Return the [X, Y] coordinate for the center point of the cell that contains the specified text.  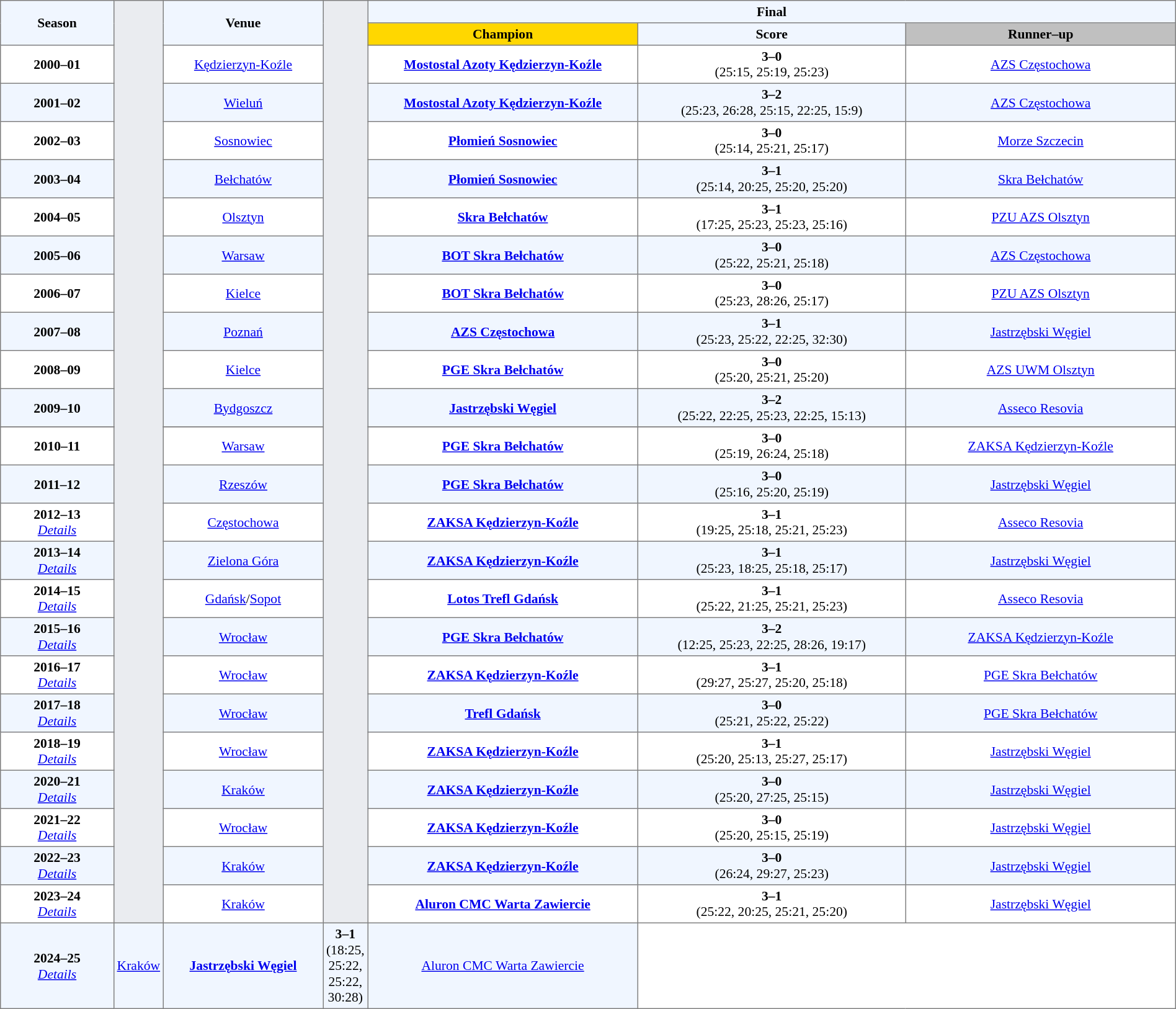
Olsztyn [243, 217]
Sosnowiec [243, 141]
3–2(25:22, 22:25, 25:23, 22:25, 15:13) [772, 408]
3–1(25:14, 20:25, 25:20, 25:20) [772, 179]
2006–07 [57, 294]
3–1(25:22, 21:25, 25:21, 25:23) [772, 599]
3–2(25:23, 26:28, 25:15, 22:25, 15:9) [772, 102]
2013–14Details [57, 560]
2017–18Details [57, 713]
3–0(25:14, 25:21, 25:17) [772, 141]
2009–10 [57, 408]
Poznań [243, 331]
3–0(25:20, 25:21, 25:20) [772, 370]
Zielona Góra [243, 560]
3–0(25:23, 28:26, 25:17) [772, 294]
2015–16Details [57, 637]
2012–13Details [57, 522]
Częstochowa [243, 522]
2023–24Details [57, 904]
2000–01 [57, 65]
2014–15Details [57, 599]
3–0(26:24, 29:27, 25:23) [772, 866]
2021–22Details [57, 828]
Wieluń [243, 102]
3–1(17:25, 25:23, 25:23, 25:16) [772, 217]
3–0(25:22, 25:21, 25:18) [772, 255]
Champion [502, 34]
Venue [243, 23]
Runner–up [1041, 34]
2003–04 [57, 179]
Trefl Gdańsk [502, 713]
3–1(25:20, 25:13, 25:27, 25:17) [772, 751]
3–0(25:16, 25:20, 25:19) [772, 484]
3–0(25:15, 25:19, 25:23) [772, 65]
Bełchatów [243, 179]
2010–11 [57, 446]
2008–09 [57, 370]
3–1(25:23, 18:25, 25:18, 25:17) [772, 560]
3–1(25:23, 25:22, 22:25, 32:30) [772, 331]
2001–02 [57, 102]
2016–17Details [57, 675]
2007–08 [57, 331]
2022–23Details [57, 866]
2011–12 [57, 484]
2004–05 [57, 217]
Rzeszów [243, 484]
3–1(25:22, 20:25, 25:21, 25:20) [772, 904]
2005–06 [57, 255]
Morze Szczecin [1041, 141]
2024–25Details [57, 966]
3–2(12:25, 25:23, 22:25, 28:26, 19:17) [772, 637]
Season [57, 23]
Final [772, 12]
Kędzierzyn-Koźle [243, 65]
3–1(18:25, 25:22, 25:22, 30:28) [345, 966]
AZS UWM Olsztyn [1041, 370]
Lotos Trefl Gdańsk [502, 599]
2018–19Details [57, 751]
3–0(25:20, 27:25, 25:15) [772, 789]
Gdańsk/Sopot [243, 599]
2020–21Details [57, 789]
2002–03 [57, 141]
3–0(25:20, 25:15, 25:19) [772, 828]
3–1(19:25, 25:18, 25:21, 25:23) [772, 522]
Bydgoszcz [243, 408]
3–0(25:19, 26:24, 25:18) [772, 446]
3–0(25:21, 25:22, 25:22) [772, 713]
3–1(29:27, 25:27, 25:20, 25:18) [772, 675]
Score [772, 34]
